Extract the [X, Y] coordinate from the center of the cell holding the provided text.  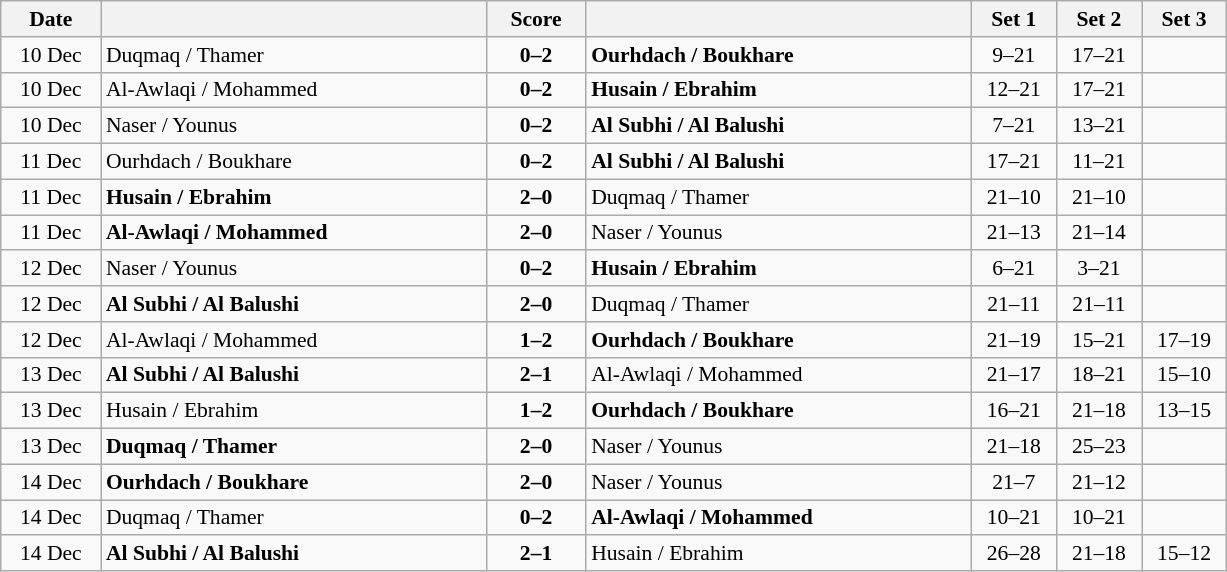
21–7 [1014, 482]
16–21 [1014, 411]
21–17 [1014, 375]
25–23 [1098, 447]
15–10 [1184, 375]
Set 1 [1014, 19]
12–21 [1014, 90]
7–21 [1014, 126]
21–13 [1014, 233]
15–21 [1098, 340]
Set 3 [1184, 19]
Set 2 [1098, 19]
13–21 [1098, 126]
6–21 [1014, 269]
9–21 [1014, 55]
11–21 [1098, 162]
15–12 [1184, 554]
21–19 [1014, 340]
26–28 [1014, 554]
17–19 [1184, 340]
21–12 [1098, 482]
Date [51, 19]
18–21 [1098, 375]
3–21 [1098, 269]
13–15 [1184, 411]
21–14 [1098, 233]
Score [536, 19]
